Output the [X, Y] coordinate of the center of the cell containing the given text.  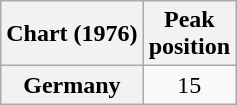
Peakposition [189, 34]
Germany [72, 85]
15 [189, 85]
Chart (1976) [72, 34]
